Search for the cell housing the specified text and yield its [X, Y] center coordinate. 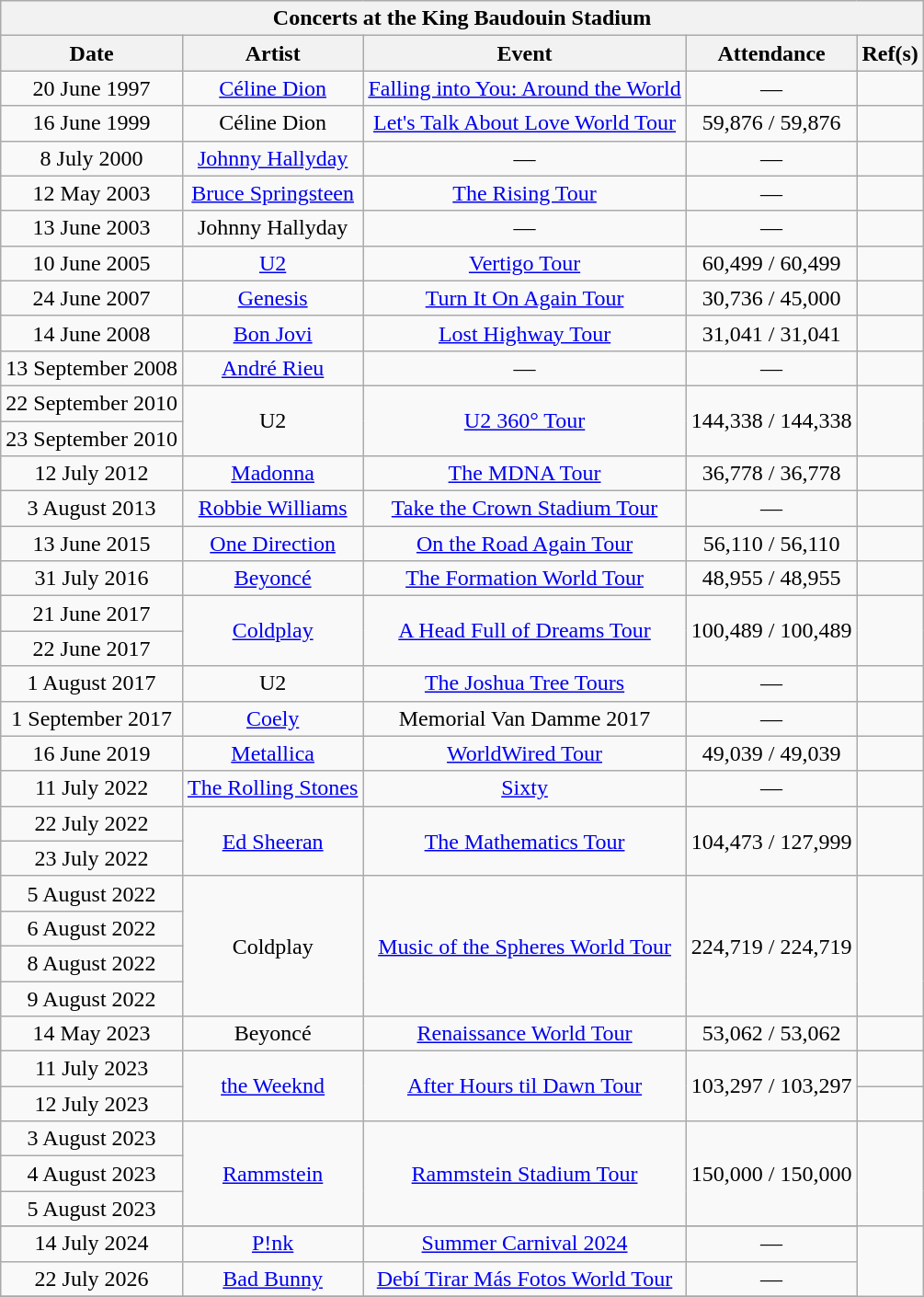
Sixty [524, 788]
Coely [272, 718]
48,955 / 48,955 [771, 579]
Metallica [272, 753]
30,736 / 45,000 [771, 298]
11 July 2023 [92, 1069]
1 August 2017 [92, 683]
André Rieu [272, 368]
U2 360° Tour [524, 420]
12 May 2003 [92, 193]
Music of the Spheres World Tour [524, 946]
36,778 / 36,778 [771, 474]
53,062 / 53,062 [771, 1034]
14 July 2024 [92, 1244]
16 June 2019 [92, 753]
Renaissance World Tour [524, 1034]
On the Road Again Tour [524, 544]
Robbie Williams [272, 509]
9 August 2022 [92, 998]
Date [92, 53]
P!nk [272, 1244]
The Joshua Tree Tours [524, 683]
8 August 2022 [92, 963]
A Head Full of Dreams Tour [524, 631]
5 August 2022 [92, 893]
49,039 / 49,039 [771, 753]
The Mathematics Tour [524, 841]
The Rising Tour [524, 193]
22 September 2010 [92, 403]
23 September 2010 [92, 439]
Genesis [272, 298]
Event [524, 53]
Vertigo Tour [524, 263]
1 September 2017 [92, 718]
103,297 / 103,297 [771, 1086]
24 June 2007 [92, 298]
21 June 2017 [92, 614]
Bon Jovi [272, 333]
Bruce Springsteen [272, 193]
22 July 2026 [92, 1279]
WorldWired Tour [524, 753]
144,338 / 144,338 [771, 420]
6 August 2022 [92, 928]
Rammstein [272, 1174]
Bad Bunny [272, 1279]
Turn It On Again Tour [524, 298]
One Direction [272, 544]
14 May 2023 [92, 1034]
Lost Highway Tour [524, 333]
31 July 2016 [92, 579]
Attendance [771, 53]
59,876 / 59,876 [771, 123]
Summer Carnival 2024 [524, 1244]
224,719 / 224,719 [771, 946]
After Hours til Dawn Tour [524, 1086]
12 July 2023 [92, 1104]
The Rolling Stones [272, 788]
11 July 2022 [92, 788]
56,110 / 56,110 [771, 544]
14 June 2008 [92, 333]
Rammstein Stadium Tour [524, 1174]
4 August 2023 [92, 1174]
3 August 2013 [92, 509]
5 August 2023 [92, 1209]
Falling into You: Around the World [524, 88]
Memorial Van Damme 2017 [524, 718]
the Weeknd [272, 1086]
The MDNA Tour [524, 474]
104,473 / 127,999 [771, 841]
12 July 2012 [92, 474]
16 June 1999 [92, 123]
Concerts at the King Baudouin Stadium [462, 18]
13 June 2015 [92, 544]
Madonna [272, 474]
Debí Tirar Más Fotos World Tour [524, 1279]
Take the Crown Stadium Tour [524, 509]
150,000 / 150,000 [771, 1174]
13 June 2003 [92, 228]
3 August 2023 [92, 1139]
8 July 2000 [92, 158]
100,489 / 100,489 [771, 631]
60,499 / 60,499 [771, 263]
Ref(s) [890, 53]
10 June 2005 [92, 263]
22 July 2022 [92, 823]
Ed Sheeran [272, 841]
31,041 / 31,041 [771, 333]
23 July 2022 [92, 858]
The Formation World Tour [524, 579]
22 June 2017 [92, 648]
Let's Talk About Love World Tour [524, 123]
13 September 2008 [92, 368]
20 June 1997 [92, 88]
Artist [272, 53]
